Identify which cell holds the provided text, then report its [X, Y] central coordinate. 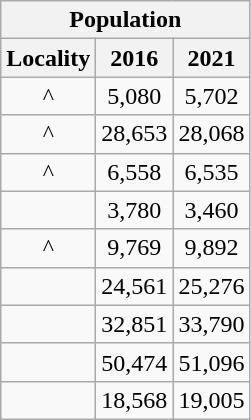
Locality [48, 58]
6,535 [212, 172]
28,068 [212, 134]
33,790 [212, 324]
5,702 [212, 96]
3,780 [134, 210]
5,080 [134, 96]
51,096 [212, 362]
24,561 [134, 286]
3,460 [212, 210]
9,769 [134, 248]
9,892 [212, 248]
32,851 [134, 324]
Population [126, 20]
28,653 [134, 134]
25,276 [212, 286]
2021 [212, 58]
6,558 [134, 172]
19,005 [212, 400]
50,474 [134, 362]
18,568 [134, 400]
2016 [134, 58]
